From the cell containing the given text, extract its center point as [x, y] coordinate. 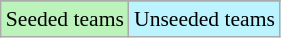
Unseeded teams [204, 19]
Seeded teams [65, 19]
